Scan for the cell matching the given text and deliver its [X, Y] coordinate at center. 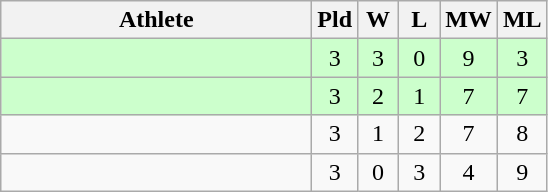
8 [522, 134]
ML [522, 20]
4 [469, 172]
L [420, 20]
W [378, 20]
MW [469, 20]
Athlete [156, 20]
Pld [335, 20]
